Search for the cell housing the specified text and yield its [x, y] center coordinate. 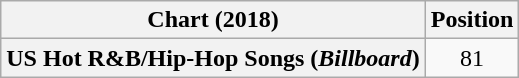
Chart (2018) [213, 20]
81 [472, 58]
Position [472, 20]
US Hot R&B/Hip-Hop Songs (Billboard) [213, 58]
